Return [X, Y] of the center of cell containing provided text 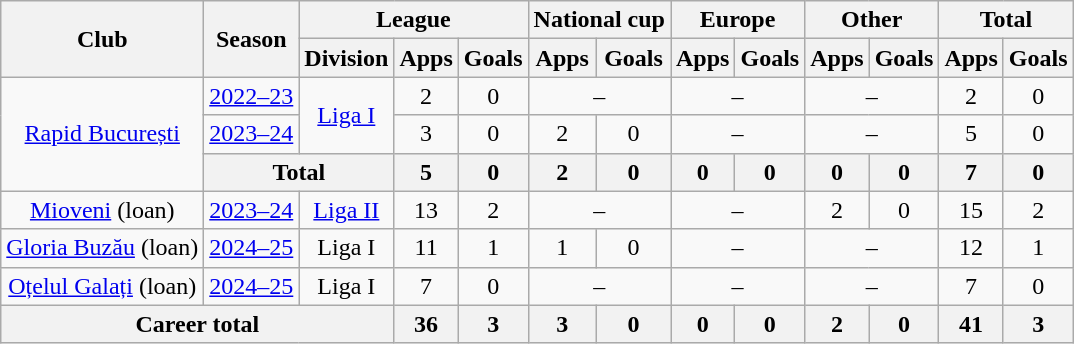
National cup [599, 20]
12 [971, 248]
Oțelul Galați (loan) [102, 286]
League [414, 20]
Career total [198, 324]
15 [971, 210]
Mioveni (loan) [102, 210]
13 [426, 210]
Europe [737, 20]
2022–23 [252, 96]
Gloria Buzău (loan) [102, 248]
Division [346, 58]
41 [971, 324]
Other [872, 20]
Club [102, 39]
36 [426, 324]
Liga II [346, 210]
Season [252, 39]
Rapid București [102, 134]
11 [426, 248]
